Find where the given text appears and provide that cell's center as [x, y] coordinate. 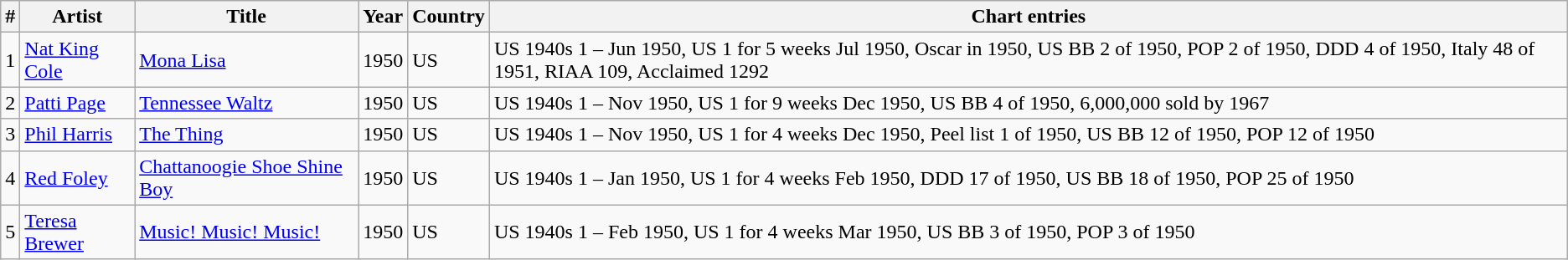
The Thing [246, 135]
Title [246, 17]
Red Foley [77, 177]
Phil Harris [77, 135]
3 [10, 135]
Teresa Brewer [77, 232]
US 1940s 1 – Jan 1950, US 1 for 4 weeks Feb 1950, DDD 17 of 1950, US BB 18 of 1950, POP 25 of 1950 [1029, 177]
US 1940s 1 – Nov 1950, US 1 for 9 weeks Dec 1950, US BB 4 of 1950, 6,000,000 sold by 1967 [1029, 103]
Chart entries [1029, 17]
US 1940s 1 – Feb 1950, US 1 for 4 weeks Mar 1950, US BB 3 of 1950, POP 3 of 1950 [1029, 232]
Year [384, 17]
1 [10, 60]
Nat King Cole [77, 60]
5 [10, 232]
Mona Lisa [246, 60]
Patti Page [77, 103]
Music! Music! Music! [246, 232]
2 [10, 103]
Tennessee Waltz [246, 103]
US 1940s 1 – Nov 1950, US 1 for 4 weeks Dec 1950, Peel list 1 of 1950, US BB 12 of 1950, POP 12 of 1950 [1029, 135]
Chattanoogie Shoe Shine Boy [246, 177]
Artist [77, 17]
Country [449, 17]
# [10, 17]
4 [10, 177]
